Return (X, Y) of the center of cell containing provided text 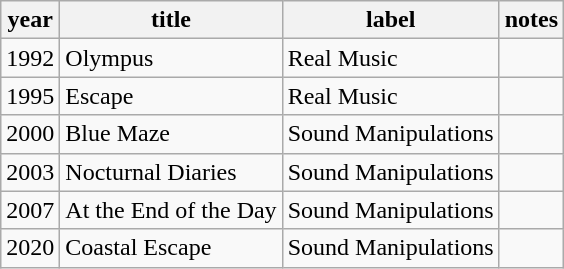
Nocturnal Diaries (171, 172)
title (171, 20)
2007 (30, 210)
Olympus (171, 58)
2000 (30, 134)
2020 (30, 248)
1995 (30, 96)
Coastal Escape (171, 248)
At the End of the Day (171, 210)
Blue Maze (171, 134)
2003 (30, 172)
year (30, 20)
1992 (30, 58)
label (390, 20)
Escape (171, 96)
notes (531, 20)
